Output the (x, y) coordinate of the center of the cell containing the given text.  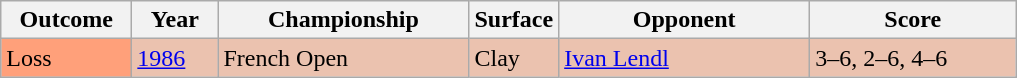
Outcome (66, 20)
Clay (514, 58)
French Open (344, 58)
Year (175, 20)
Loss (66, 58)
Surface (514, 20)
3–6, 2–6, 4–6 (913, 58)
Ivan Lendl (684, 58)
1986 (175, 58)
Championship (344, 20)
Opponent (684, 20)
Score (913, 20)
